Scan for the cell matching the given text and deliver its (X, Y) coordinate at center. 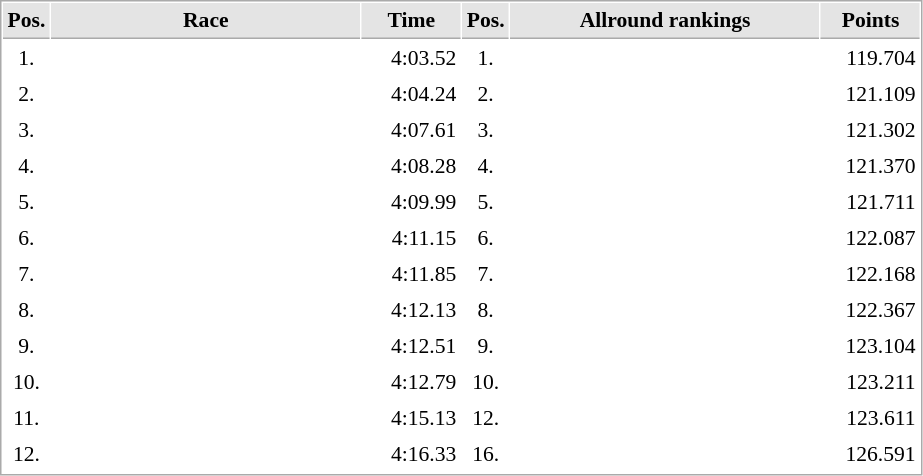
Time (412, 21)
4:11.15 (412, 237)
4:12.79 (412, 381)
4:12.51 (412, 345)
4:07.61 (412, 129)
4:03.52 (412, 57)
11. (26, 417)
Allround rankings (666, 21)
16. (486, 453)
4:04.24 (412, 93)
122.087 (870, 237)
Race (206, 21)
122.168 (870, 273)
121.711 (870, 201)
4:15.13 (412, 417)
126.591 (870, 453)
119.704 (870, 57)
122.367 (870, 309)
4:12.13 (412, 309)
4:09.99 (412, 201)
123.211 (870, 381)
123.104 (870, 345)
121.302 (870, 129)
Points (870, 21)
4:16.33 (412, 453)
4:08.28 (412, 165)
121.370 (870, 165)
4:11.85 (412, 273)
123.611 (870, 417)
121.109 (870, 93)
